Return the (x, y) coordinate for the center point of the cell that contains the specified text.  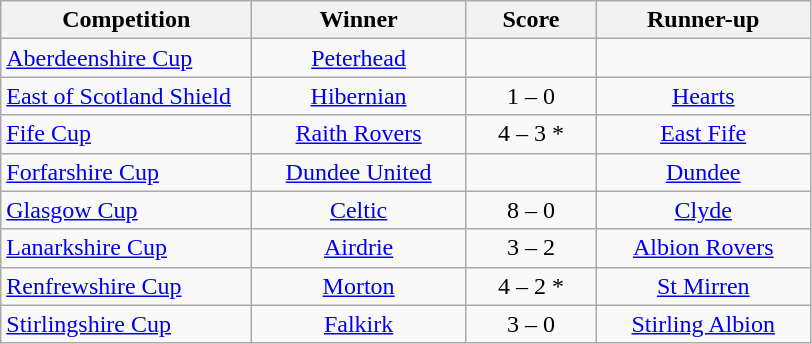
Aberdeenshire Cup (126, 58)
Score (530, 20)
Glasgow Cup (126, 210)
Clyde (703, 210)
3 – 2 (530, 248)
Falkirk (359, 324)
Stirlingshire Cup (126, 324)
Renfrewshire Cup (126, 286)
Lanarkshire Cup (126, 248)
3 – 0 (530, 324)
Raith Rovers (359, 134)
Stirling Albion (703, 324)
4 – 3 * (530, 134)
Morton (359, 286)
Winner (359, 20)
Hearts (703, 96)
Celtic (359, 210)
Peterhead (359, 58)
Albion Rovers (703, 248)
Competition (126, 20)
Fife Cup (126, 134)
1 – 0 (530, 96)
8 – 0 (530, 210)
Hibernian (359, 96)
East of Scotland Shield (126, 96)
Dundee United (359, 172)
Runner-up (703, 20)
East Fife (703, 134)
Airdrie (359, 248)
St Mirren (703, 286)
Forfarshire Cup (126, 172)
4 – 2 * (530, 286)
Dundee (703, 172)
